Search for the cell housing the specified text and yield its (x, y) center coordinate. 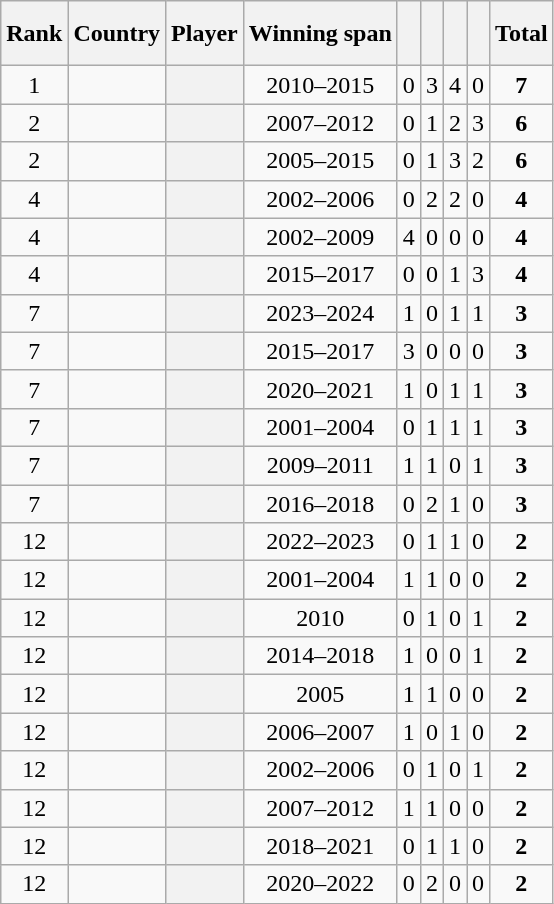
Player (205, 34)
Country (117, 34)
2014–2018 (320, 656)
Total (522, 34)
2005–2015 (320, 161)
Rank (34, 34)
2010 (320, 618)
2022–2023 (320, 542)
2020–2021 (320, 389)
Winning span (320, 34)
2005 (320, 694)
2010–2015 (320, 85)
2002–2009 (320, 237)
2023–2024 (320, 313)
2006–2007 (320, 732)
2018–2021 (320, 846)
2020–2022 (320, 884)
2009–2011 (320, 465)
2016–2018 (320, 503)
